Provide the [X, Y] coordinate of the cell's center where the given text is located.  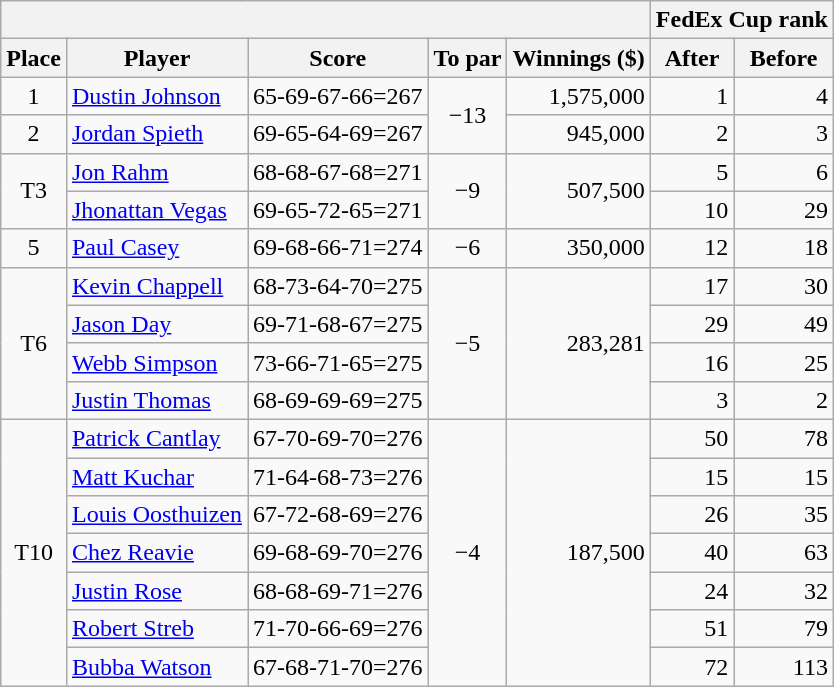
113 [784, 667]
25 [784, 362]
68-68-69-71=276 [338, 591]
−5 [468, 343]
Score [338, 58]
68-73-64-70=275 [338, 286]
Before [784, 58]
35 [784, 515]
17 [692, 286]
FedEx Cup rank [742, 20]
Matt Kuchar [156, 477]
350,000 [578, 248]
4 [784, 96]
−4 [468, 552]
40 [692, 553]
65-69-67-66=267 [338, 96]
1,575,000 [578, 96]
69-71-68-67=275 [338, 324]
30 [784, 286]
T3 [34, 191]
Jason Day [156, 324]
72 [692, 667]
Robert Streb [156, 629]
18 [784, 248]
Jordan Spieth [156, 134]
10 [692, 210]
To par [468, 58]
12 [692, 248]
6 [784, 172]
71-70-66-69=276 [338, 629]
−13 [468, 115]
Chez Reavie [156, 553]
67-72-68-69=276 [338, 515]
Dustin Johnson [156, 96]
Justin Thomas [156, 400]
−9 [468, 191]
49 [784, 324]
Louis Oosthuizen [156, 515]
67-68-71-70=276 [338, 667]
945,000 [578, 134]
69-65-64-69=267 [338, 134]
50 [692, 438]
Paul Casey [156, 248]
Patrick Cantlay [156, 438]
After [692, 58]
32 [784, 591]
71-64-68-73=276 [338, 477]
Player [156, 58]
68-68-67-68=271 [338, 172]
51 [692, 629]
68-69-69-69=275 [338, 400]
Webb Simpson [156, 362]
283,281 [578, 343]
Jhonattan Vegas [156, 210]
73-66-71-65=275 [338, 362]
69-68-69-70=276 [338, 553]
Justin Rose [156, 591]
Winnings ($) [578, 58]
187,500 [578, 552]
63 [784, 553]
T6 [34, 343]
Jon Rahm [156, 172]
26 [692, 515]
69-68-66-71=274 [338, 248]
69-65-72-65=271 [338, 210]
16 [692, 362]
24 [692, 591]
−6 [468, 248]
78 [784, 438]
Place [34, 58]
Kevin Chappell [156, 286]
507,500 [578, 191]
67-70-69-70=276 [338, 438]
Bubba Watson [156, 667]
T10 [34, 552]
79 [784, 629]
